Extract the [X, Y] coordinate from the center of the cell holding the provided text.  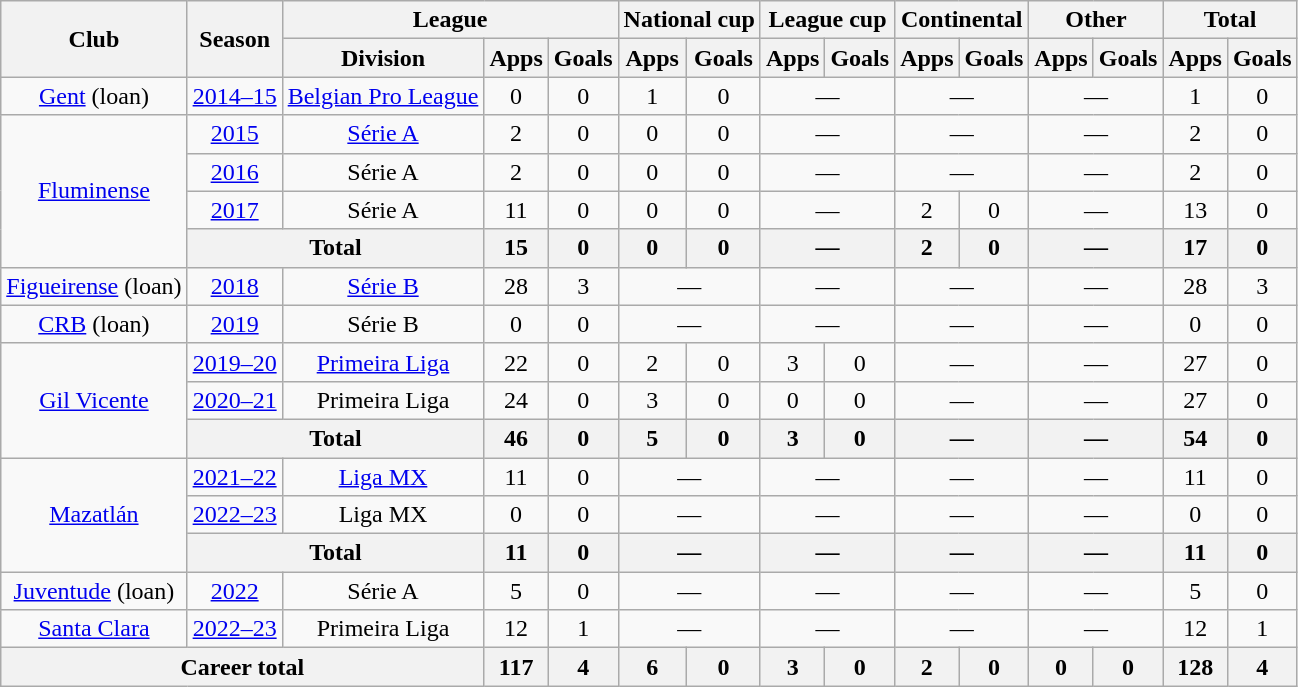
2021–22 [234, 477]
Belgian Pro League [383, 96]
Gil Vicente [94, 400]
National cup [689, 20]
2015 [234, 134]
2019–20 [234, 362]
54 [1195, 438]
2019 [234, 324]
24 [516, 400]
Season [234, 39]
Gent (loan) [94, 96]
Juventude (loan) [94, 591]
Fluminense [94, 191]
13 [1195, 210]
117 [516, 667]
Figueirense (loan) [94, 286]
17 [1195, 248]
Club [94, 39]
League cup [827, 20]
Mazatlán [94, 515]
2020–21 [234, 400]
CRB (loan) [94, 324]
Career total [242, 667]
15 [516, 248]
2017 [234, 210]
Division [383, 58]
League [450, 20]
22 [516, 362]
2022 [234, 591]
2016 [234, 172]
2014–15 [234, 96]
Continental [962, 20]
Other [1096, 20]
46 [516, 438]
128 [1195, 667]
Santa Clara [94, 629]
6 [652, 667]
2018 [234, 286]
